Extract the [x, y] coordinate from the center of the cell holding the provided text.  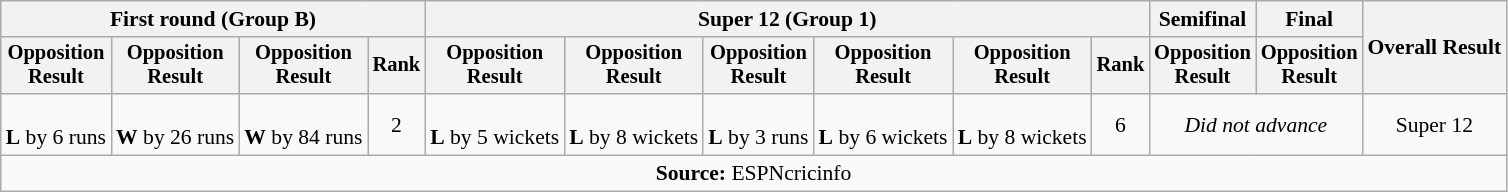
Super 12 (Group 1) [787, 19]
First round (Group B) [213, 19]
Semifinal [1202, 19]
W by 84 runs [303, 124]
L by 5 wickets [494, 124]
L by 6 runs [56, 124]
L by 6 wickets [884, 124]
Super 12 [1434, 124]
Did not advance [1256, 124]
6 [1121, 124]
W by 26 runs [175, 124]
Overall Result [1434, 48]
2 [397, 124]
Source: ESPNcricinfo [754, 174]
L by 3 runs [758, 124]
Final [1310, 19]
